Return the (X, Y) coordinate for the center point of the cell that contains the specified text.  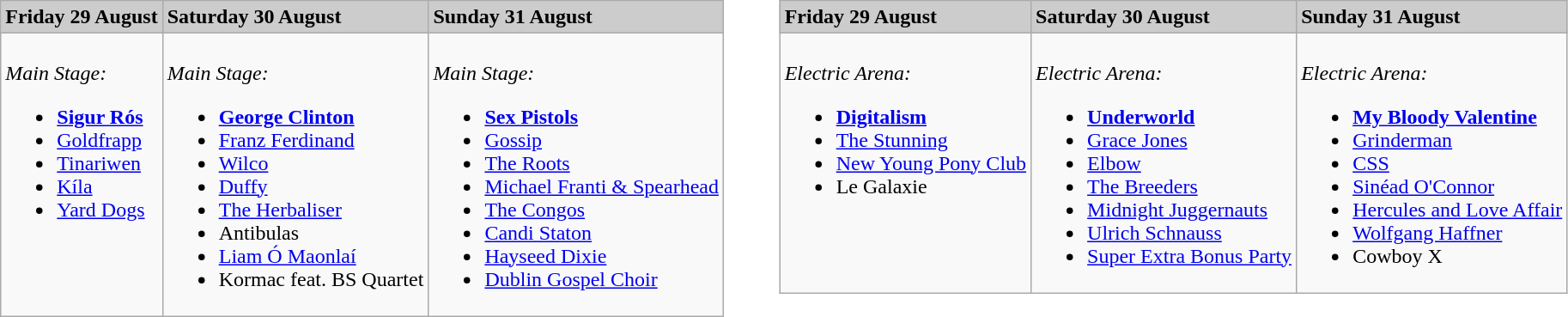
Main Stage:Sigur RósGoldfrappTinariwenKílaYard Dogs (82, 175)
Main Stage:George ClintonFranz FerdinandWilcoDuffyThe HerbaliserAntibulasLiam Ó MaonlaíKormac feat. BS Quartet (295, 175)
Electric Arena:My Bloody ValentineGrindermanCSSSinéad O'ConnorHercules and Love AffairWolfgang HaffnerCowboy X (1432, 163)
Main Stage:Sex PistolsGossipThe RootsMichael Franti & SpearheadThe CongosCandi StatonHayseed DixieDublin Gospel Choir (576, 175)
Electric Arena:UnderworldGrace JonesElbowThe BreedersMidnight JuggernautsUlrich SchnaussSuper Extra Bonus Party (1164, 163)
Electric Arena:DigitalismThe StunningNew Young Pony ClubLe Galaxie (905, 163)
